Detect which cell encompasses the target text, then output its [X, Y] center coordinate. 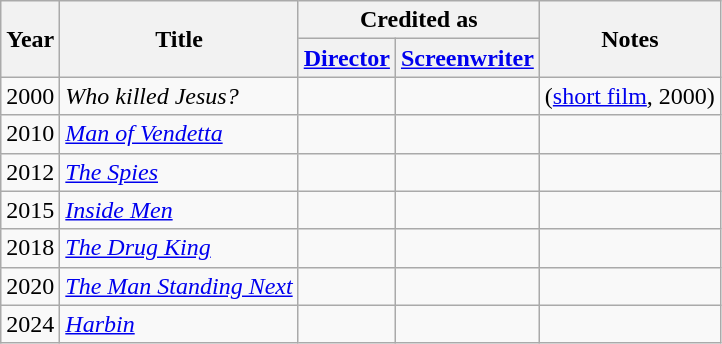
2015 [30, 210]
The Spies [179, 172]
2018 [30, 248]
(short film, 2000) [630, 96]
Man of Vendetta [179, 134]
Director [346, 58]
2012 [30, 172]
Credited as [418, 20]
Notes [630, 39]
Who killed Jesus? [179, 96]
Inside Men [179, 210]
Screenwriter [467, 58]
The Drug King [179, 248]
Title [179, 39]
2010 [30, 134]
The Man Standing Next [179, 286]
2000 [30, 96]
2020 [30, 286]
Year [30, 39]
2024 [30, 324]
Harbin [179, 324]
